Determine the [x, y] coordinate at the center of the cell enclosing the given text.  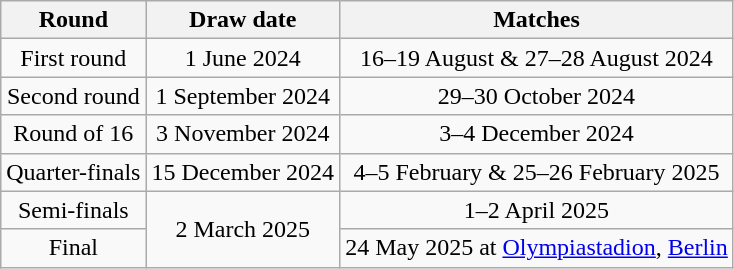
Semi-finals [74, 210]
Round of 16 [74, 134]
4–5 February & 25–26 February 2025 [537, 172]
Final [74, 248]
Second round [74, 96]
15 December 2024 [243, 172]
Round [74, 20]
Quarter-finals [74, 172]
24 May 2025 at Olympiastadion, Berlin [537, 248]
First round [74, 58]
29–30 October 2024 [537, 96]
1 June 2024 [243, 58]
1 September 2024 [243, 96]
Matches [537, 20]
16–19 August & 27–28 August 2024 [537, 58]
3 November 2024 [243, 134]
3–4 December 2024 [537, 134]
Draw date [243, 20]
1–2 April 2025 [537, 210]
2 March 2025 [243, 229]
